Capture the cell that displays the provided text and extract its (x, y) central coordinate. 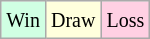
Loss (126, 20)
Win (24, 20)
Draw (72, 20)
